Detect which cell encompasses the target text, then output its [x, y] center coordinate. 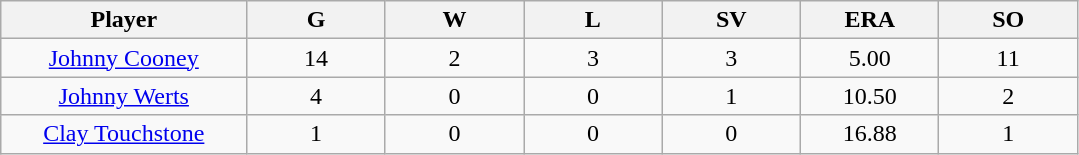
G [316, 20]
ERA [870, 20]
W [454, 20]
L [593, 20]
Johnny Cooney [124, 58]
10.50 [870, 96]
14 [316, 58]
Player [124, 20]
Clay Touchstone [124, 134]
5.00 [870, 58]
SV [731, 20]
16.88 [870, 134]
11 [1008, 58]
4 [316, 96]
SO [1008, 20]
Johnny Werts [124, 96]
